Extract the (X, Y) coordinate from the center of the cell holding the provided text.  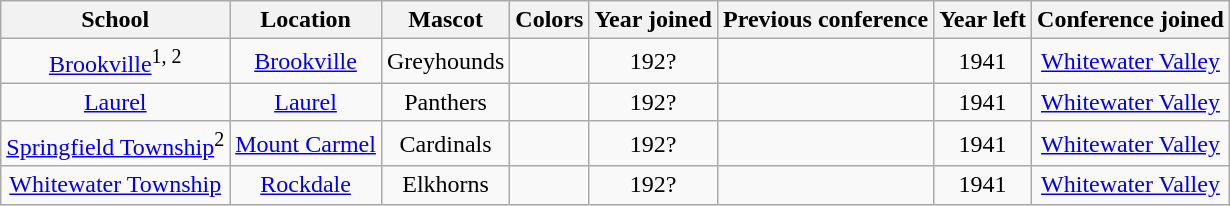
Greyhounds (445, 62)
Conference joined (1131, 20)
Year joined (654, 20)
School (116, 20)
Springfield Township2 (116, 144)
Whitewater Township (116, 185)
Previous conference (825, 20)
Colors (550, 20)
Location (306, 20)
Year left (983, 20)
Mascot (445, 20)
Cardinals (445, 144)
Elkhorns (445, 185)
Panthers (445, 102)
Mount Carmel (306, 144)
Rockdale (306, 185)
Brookville1, 2 (116, 62)
Brookville (306, 62)
